Return [X, Y] of the center of cell containing provided text 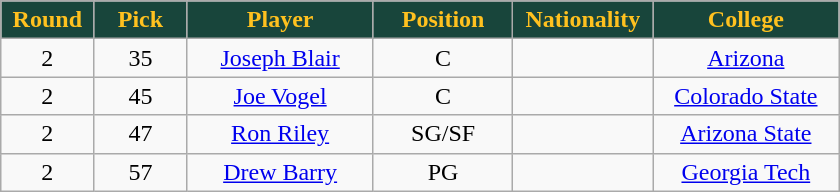
45 [140, 96]
Joseph Blair [280, 58]
57 [140, 172]
Joe Vogel [280, 96]
Ron Riley [280, 134]
PG [443, 172]
Arizona [746, 58]
47 [140, 134]
Pick [140, 20]
Georgia Tech [746, 172]
Round [48, 20]
Player [280, 20]
Colorado State [746, 96]
SG/SF [443, 134]
35 [140, 58]
Drew Barry [280, 172]
College [746, 20]
Arizona State [746, 134]
Nationality [583, 20]
Position [443, 20]
